Capture the cell that displays the provided text and extract its [x, y] central coordinate. 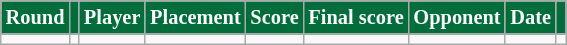
Final score [356, 17]
Score [275, 17]
Player [112, 17]
Date [530, 17]
Opponent [458, 17]
Placement [195, 17]
Round [36, 17]
